Identify which cell holds the provided text, then report its (X, Y) central coordinate. 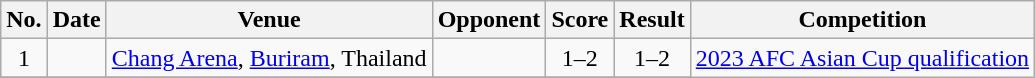
1 (24, 58)
Date (76, 20)
Venue (269, 20)
Competition (862, 20)
2023 AFC Asian Cup qualification (862, 58)
Score (580, 20)
Result (652, 20)
No. (24, 20)
Chang Arena, Buriram, Thailand (269, 58)
Opponent (489, 20)
